Find where the given text appears and provide that cell's center as (x, y) coordinate. 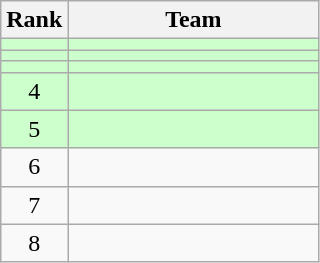
7 (34, 205)
8 (34, 243)
Rank (34, 20)
6 (34, 167)
5 (34, 129)
Team (194, 20)
4 (34, 91)
